Pinpoint the cell where the given text exists, returning its (x, y) midpoint coordinate. 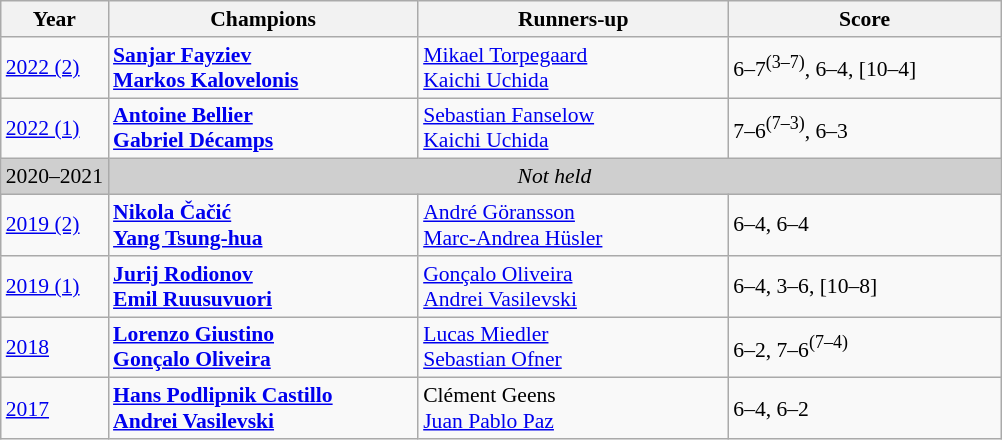
2019 (1) (54, 286)
Jurij Rodionov Emil Ruusuvuori (263, 286)
2022 (1) (54, 128)
2018 (54, 348)
Nikola Čačić Yang Tsung-hua (263, 226)
Score (864, 19)
Gonçalo Oliveira Andrei Vasilevski (573, 286)
Lucas Miedler Sebastian Ofner (573, 348)
Antoine Bellier Gabriel Décamps (263, 128)
Not held (554, 177)
Lorenzo Giustino Gonçalo Oliveira (263, 348)
André Göransson Marc-Andrea Hüsler (573, 226)
6–7(3–7), 6–4, [10–4] (864, 68)
Sanjar Fayziev Markos Kalovelonis (263, 68)
7–6(7–3), 6–3 (864, 128)
6–4, 6–4 (864, 226)
Sebastian Fanselow Kaichi Uchida (573, 128)
Mikael Torpegaard Kaichi Uchida (573, 68)
6–2, 7–6(7–4) (864, 348)
Runners-up (573, 19)
6–4, 6–2 (864, 408)
Champions (263, 19)
2020–2021 (54, 177)
Hans Podlipnik Castillo Andrei Vasilevski (263, 408)
2022 (2) (54, 68)
Year (54, 19)
2019 (2) (54, 226)
Clément Geens Juan Pablo Paz (573, 408)
6–4, 3–6, [10–8] (864, 286)
2017 (54, 408)
